Return [x, y] of the center of cell containing provided text 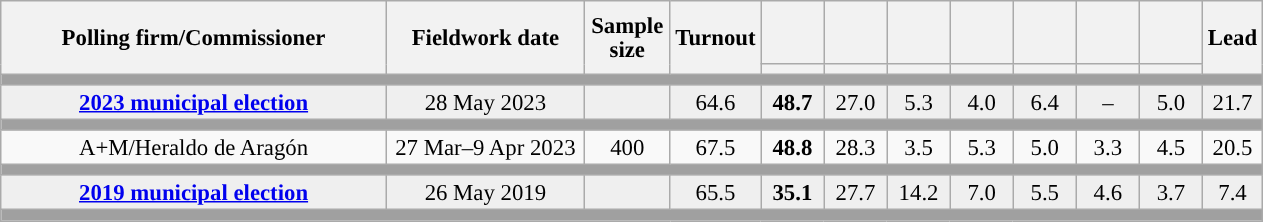
28.3 [856, 148]
Turnout [716, 38]
3.3 [1108, 148]
3.5 [918, 148]
48.8 [792, 148]
21.7 [1232, 102]
6.4 [1044, 102]
2019 municipal election [194, 194]
– [1108, 102]
35.1 [792, 194]
26 May 2019 [485, 194]
27 Mar–9 Apr 2023 [485, 148]
5.5 [1044, 194]
65.5 [716, 194]
27.7 [856, 194]
4.6 [1108, 194]
4.5 [1170, 148]
28 May 2023 [485, 102]
A+M/Heraldo de Aragón [194, 148]
64.6 [716, 102]
20.5 [1232, 148]
3.7 [1170, 194]
Sample size [627, 38]
48.7 [792, 102]
Fieldwork date [485, 38]
27.0 [856, 102]
2023 municipal election [194, 102]
4.0 [982, 102]
14.2 [918, 194]
400 [627, 148]
7.0 [982, 194]
67.5 [716, 148]
7.4 [1232, 194]
Lead [1232, 38]
Polling firm/Commissioner [194, 38]
